Detect which cell encompasses the target text, then output its [X, Y] center coordinate. 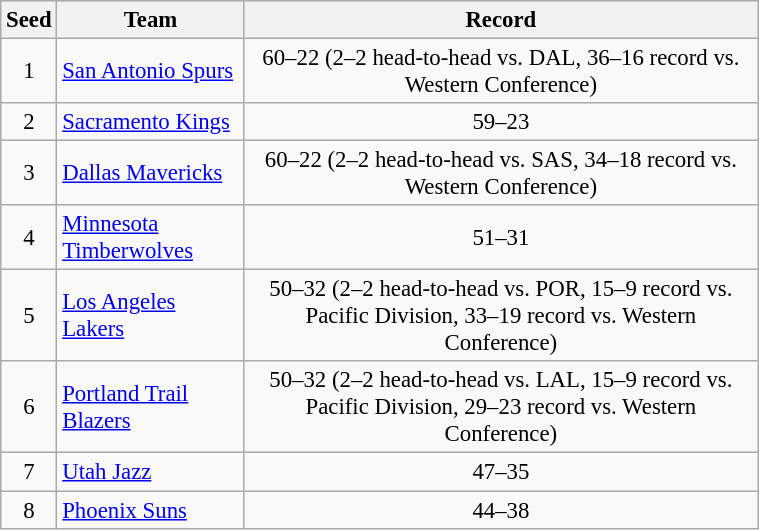
Dallas Mavericks [150, 174]
8 [29, 510]
3 [29, 174]
Seed [29, 20]
59–23 [501, 122]
Team [150, 20]
47–35 [501, 472]
4 [29, 238]
1 [29, 72]
Utah Jazz [150, 472]
Los Angeles Lakers [150, 316]
51–31 [501, 238]
50–32 (2–2 head-to-head vs. POR, 15–9 record vs. Pacific Division, 33–19 record vs. Western Conference) [501, 316]
60–22 (2–2 head-to-head vs. DAL, 36–16 record vs. Western Conference) [501, 72]
Sacramento Kings [150, 122]
San Antonio Spurs [150, 72]
2 [29, 122]
6 [29, 408]
50–32 (2–2 head-to-head vs. LAL, 15–9 record vs. Pacific Division, 29–23 record vs. Western Conference) [501, 408]
Record [501, 20]
60–22 (2–2 head-to-head vs. SAS, 34–18 record vs. Western Conference) [501, 174]
7 [29, 472]
Phoenix Suns [150, 510]
Portland Trail Blazers [150, 408]
Minnesota Timberwolves [150, 238]
44–38 [501, 510]
5 [29, 316]
